Return the [x, y] coordinate for the center point of the cell that contains the specified text.  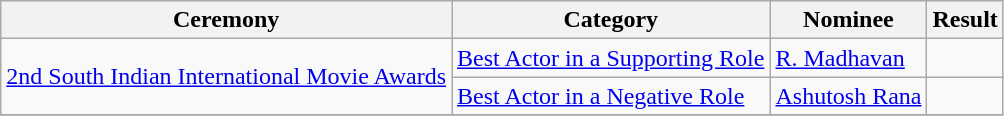
R. Madhavan [848, 58]
Best Actor in a Supporting Role [611, 58]
Category [611, 20]
Result [965, 20]
Nominee [848, 20]
Best Actor in a Negative Role [611, 96]
Ceremony [226, 20]
2nd South Indian International Movie Awards [226, 77]
Ashutosh Rana [848, 96]
